Provide the (x, y) coordinate of the cell's center where the given text is located.  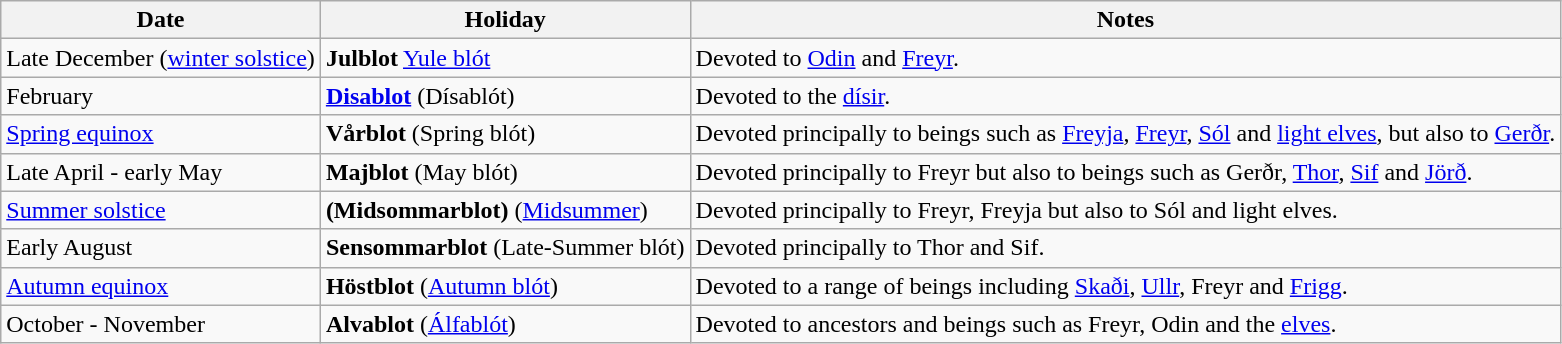
Höstblot (Autumn blót) (505, 286)
Vårblot (Spring blót) (505, 134)
Early August (161, 248)
Devoted to ancestors and beings such as Freyr, Odin and the elves. (1126, 324)
Notes (1126, 20)
Devoted principally to Freyr but also to beings such as Gerðr, Thor, Sif and Jörð. (1126, 172)
Julblot Yule blót (505, 58)
(Midsommarblot) (Midsummer) (505, 210)
Majblot (May blót) (505, 172)
Holiday (505, 20)
Devoted principally to beings such as Freyja, Freyr, Sól and light elves, but also to Gerðr. (1126, 134)
Devoted to a range of beings including Skaði, Ullr, Freyr and Frigg. (1126, 286)
Devoted to the dísir. (1126, 96)
Disablot (Dísablót) (505, 96)
Alvablot (Álfablót) (505, 324)
Devoted to Odin and Freyr. (1126, 58)
Autumn equinox (161, 286)
October - November (161, 324)
Late December (winter solstice) (161, 58)
Devoted principally to Thor and Sif. (1126, 248)
Sensommarblot (Late-Summer blót) (505, 248)
Late April - early May (161, 172)
February (161, 96)
Devoted principally to Freyr, Freyja but also to Sól and light elves. (1126, 210)
Spring equinox (161, 134)
Summer solstice (161, 210)
Date (161, 20)
